Pinpoint the cell where the given text exists, returning its [X, Y] midpoint coordinate. 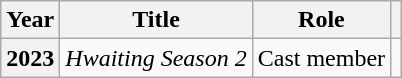
Role [321, 20]
Year [30, 20]
Title [156, 20]
2023 [30, 58]
Cast member [321, 58]
Hwaiting Season 2 [156, 58]
